Find where the given text appears and provide that cell's center as [x, y] coordinate. 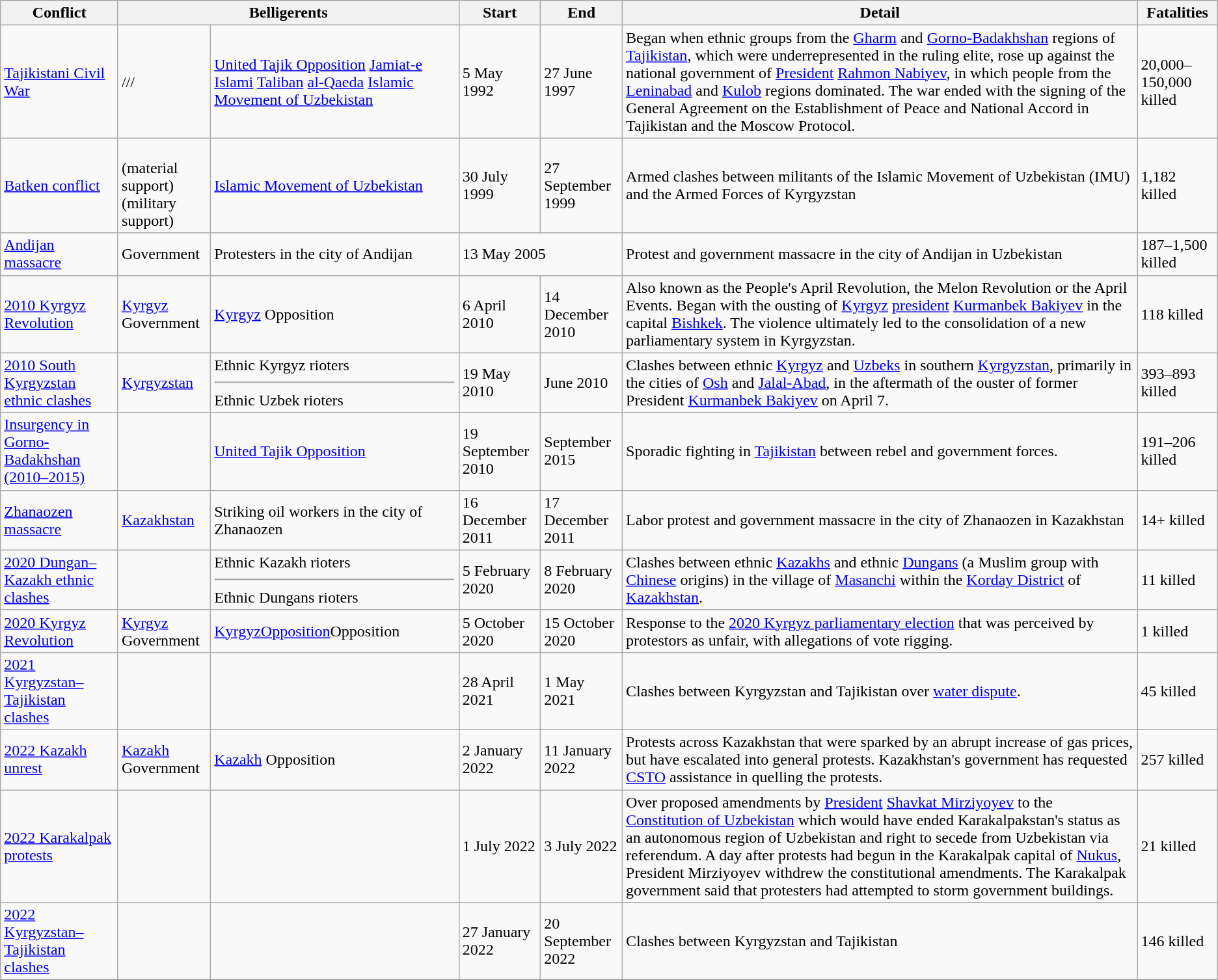
Tajikistani Civil War [60, 82]
Kyrgyzstan [164, 383]
2010 Kyrgyz Revolution [60, 314]
Conflict [60, 13]
19 September 2010 [500, 452]
Islamic Movement of Uzbekistan [334, 185]
Protesters in the city of Andijan [334, 254]
2010 South Kyrgyzstan ethnic clashes [60, 383]
2020 Dungan–Kazakh ethnic clashes [60, 580]
5 February 2020 [500, 580]
257 killed [1178, 759]
Clashes between Kyrgyzstan and Tajikistan [880, 941]
187–1,500 killed [1178, 254]
Clashes between Kyrgyzstan and Tajikistan over water dispute. [880, 691]
Batken conflict [60, 185]
21 killed [1178, 846]
Kazakh Opposition [334, 759]
45 killed [1178, 691]
Armed clashes between militants of the Islamic Movement of Uzbekistan (IMU) and the Armed Forces of Kyrgyzstan [880, 185]
United Tajik Opposition [334, 452]
3 July 2022 [582, 846]
KyrgyzOppositionOpposition [334, 631]
19 May 2010 [500, 383]
11 killed [1178, 580]
2020 Kyrgyz Revolution [60, 631]
Belligerents [288, 13]
Start [500, 13]
Kazakhstan [164, 520]
1,182 killed [1178, 185]
17 December 2011 [582, 520]
27 September 1999 [582, 185]
13 May 2005 [540, 254]
2 January 2022 [500, 759]
Ethnic Kazakh riotersEthnic Dungans rioters [334, 580]
2022 Kazakh unrest [60, 759]
/// [164, 82]
118 killed [1178, 314]
20,000–150,000 killed [1178, 82]
393–893 killed [1178, 383]
2021 Kyrgyzstan–Tajikistan clashes [60, 691]
11 January 2022 [582, 759]
16 December 2011 [500, 520]
27 January 2022 [500, 941]
14+ killed [1178, 520]
Ethnic Kyrgyz riotersEthnic Uzbek rioters [334, 383]
1 May 2021 [582, 691]
Labor protest and government massacre in the city of Zhanaozen in Kazakhstan [880, 520]
Sporadic fighting in Tajikistan between rebel and government forces. [880, 452]
Andijan massacre [60, 254]
191–206 killed [1178, 452]
Detail [880, 13]
1 July 2022 [500, 846]
Protest and government massacre in the city of Andijan in Uzbekistan [880, 254]
146 killed [1178, 941]
Fatalities [1178, 13]
Kazakh Government [164, 759]
14 December 2010 [582, 314]
Kyrgyz Opposition [334, 314]
Striking oil workers in the city of Zhanaozen [334, 520]
5 October 2020 [500, 631]
United Tajik Opposition Jamiat-e Islami Taliban al-Qaeda Islamic Movement of Uzbekistan [334, 82]
8 February 2020 [582, 580]
End [582, 13]
2022 Karakalpak protests [60, 846]
(material support) (military support) [164, 185]
5 May 1992 [500, 82]
27 June 1997 [582, 82]
September 2015 [582, 452]
June 2010 [582, 383]
30 July 1999 [500, 185]
Response to the 2020 Kyrgyz parliamentary election that was perceived by protestors as unfair, with allegations of vote rigging. [880, 631]
Zhanaozen massacre [60, 520]
2022 Kyrgyzstan–Tajikistan clashes [60, 941]
20 September 2022 [582, 941]
28 April 2021 [500, 691]
Government [164, 254]
1 killed [1178, 631]
Insurgency in Gorno-Badakhshan (2010–2015) [60, 452]
6 April 2010 [500, 314]
15 October 2020 [582, 631]
